For the text-containing cell, return its midpoint in (x, y) coordinate format. 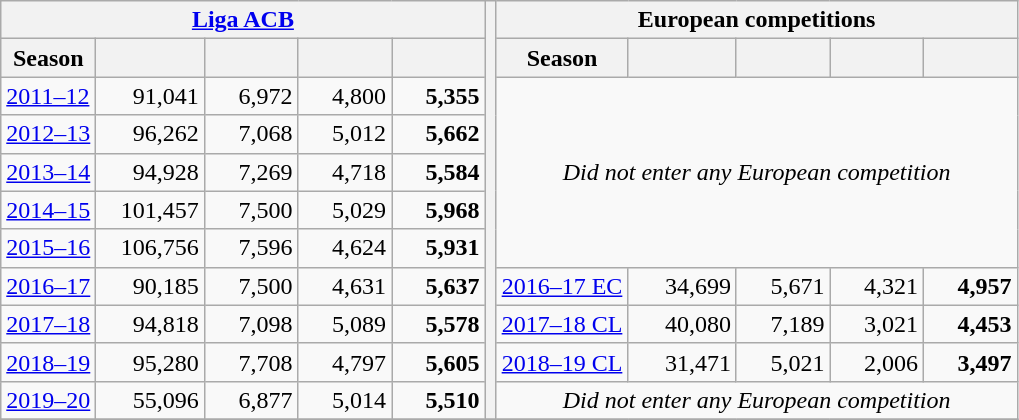
7,189 (783, 324)
5,089 (345, 324)
7,596 (251, 248)
2016–17 EC (562, 286)
4,624 (345, 248)
101,457 (150, 210)
94,928 (150, 172)
31,471 (682, 362)
95,280 (150, 362)
7,708 (251, 362)
4,957 (971, 286)
94,818 (150, 324)
Liga ACB (243, 20)
4,797 (345, 362)
5,014 (345, 400)
5,012 (345, 134)
5,584 (439, 172)
5,662 (439, 134)
4,718 (345, 172)
90,185 (150, 286)
34,699 (682, 286)
4,800 (345, 96)
2014–15 (48, 210)
7,098 (251, 324)
2,006 (877, 362)
3,021 (877, 324)
5,578 (439, 324)
55,096 (150, 400)
5,029 (345, 210)
2017–18 CL (562, 324)
3,497 (971, 362)
5,021 (783, 362)
6,877 (251, 400)
2018–19 (48, 362)
5,968 (439, 210)
2019–20 (48, 400)
7,068 (251, 134)
4,453 (971, 324)
96,262 (150, 134)
5,355 (439, 96)
5,931 (439, 248)
91,041 (150, 96)
5,671 (783, 286)
5,637 (439, 286)
40,080 (682, 324)
2011–12 (48, 96)
2017–18 (48, 324)
5,605 (439, 362)
106,756 (150, 248)
2012–13 (48, 134)
7,269 (251, 172)
4,321 (877, 286)
2013–14 (48, 172)
4,631 (345, 286)
5,510 (439, 400)
2015–16 (48, 248)
2016–17 (48, 286)
2018–19 CL (562, 362)
European competitions (756, 20)
6,972 (251, 96)
